Search for the cell housing the specified text and yield its [X, Y] center coordinate. 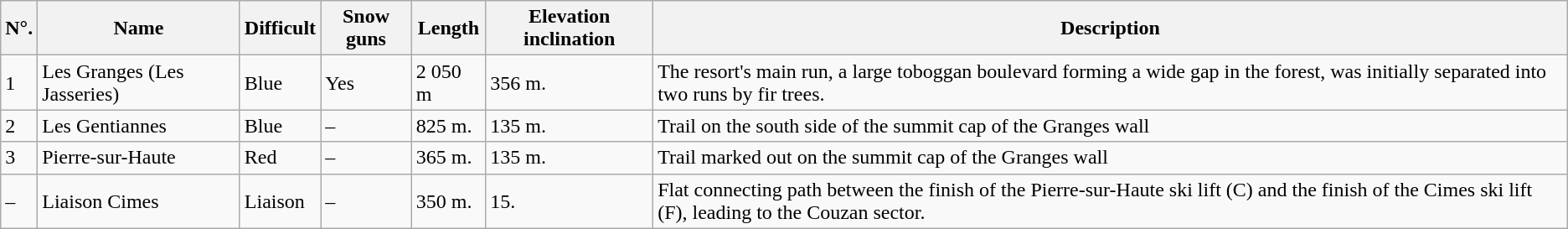
Les Gentiannes [139, 126]
Elevation inclination [570, 29]
2 050 m [448, 82]
Difficult [280, 29]
N°. [19, 29]
356 m. [570, 82]
Yes [367, 82]
825 m. [448, 126]
Flat connecting path between the finish of the Pierre-sur-Haute ski lift (C) and the finish of the Cimes ski lift (F), leading to the Couzan sector. [1111, 201]
Description [1111, 29]
1 [19, 82]
The resort's main run, a large toboggan boulevard forming a wide gap in the forest, was initially separated into two runs by fir trees. [1111, 82]
365 m. [448, 158]
Liaison [280, 201]
Pierre-sur-Haute [139, 158]
Name [139, 29]
Trail on the south side of the summit cap of the Granges wall [1111, 126]
Trail marked out on the summit cap of the Granges wall [1111, 158]
Length [448, 29]
Les Granges (Les Jasseries) [139, 82]
2 [19, 126]
15. [570, 201]
Snow guns [367, 29]
Red [280, 158]
3 [19, 158]
Liaison Cimes [139, 201]
350 m. [448, 201]
